Identify which cell holds the provided text, then report its [x, y] central coordinate. 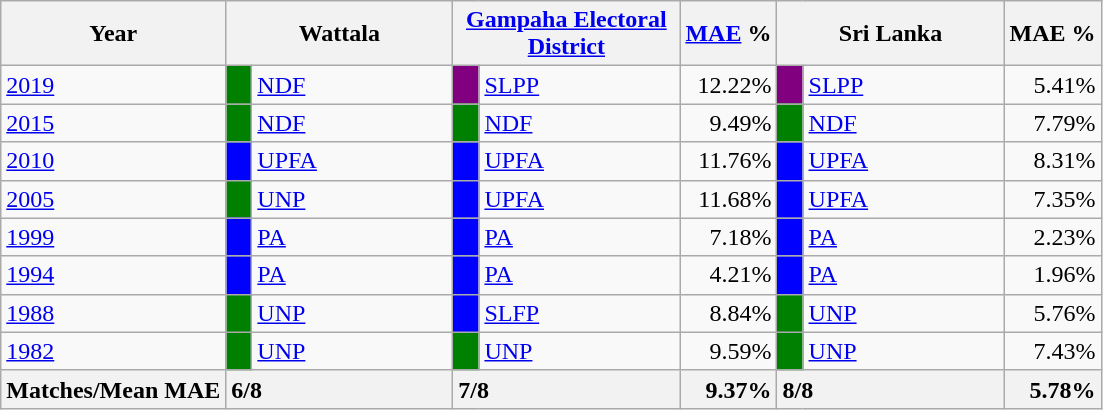
12.22% [728, 85]
9.49% [728, 123]
9.59% [728, 351]
2005 [114, 199]
2019 [114, 85]
SLFP [580, 313]
5.76% [1052, 313]
Sri Lanka [890, 34]
7.18% [728, 237]
5.41% [1052, 85]
5.78% [1052, 389]
Matches/Mean MAE [114, 389]
4.21% [728, 275]
2.23% [1052, 237]
7.43% [1052, 351]
1.96% [1052, 275]
8/8 [890, 389]
Year [114, 34]
8.31% [1052, 161]
2010 [114, 161]
11.76% [728, 161]
11.68% [728, 199]
2015 [114, 123]
8.84% [728, 313]
Gampaha Electoral District [566, 34]
1994 [114, 275]
Wattala [340, 34]
7.35% [1052, 199]
1988 [114, 313]
6/8 [340, 389]
1999 [114, 237]
9.37% [728, 389]
1982 [114, 351]
7/8 [566, 389]
7.79% [1052, 123]
